Return the (X, Y) coordinate for the center point of the cell that contains the specified text.  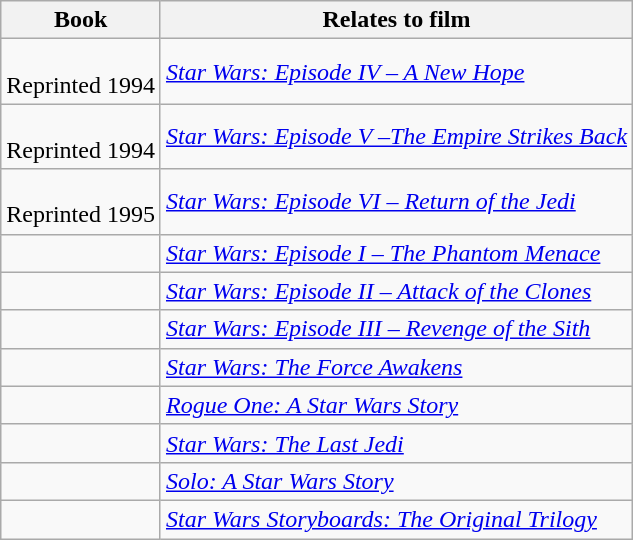
Reprinted 1995 (81, 202)
Star Wars: Episode III – Revenge of the Sith (396, 329)
Star Wars: Episode IV – A New Hope (396, 72)
Book (81, 20)
Star Wars: Episode VI – Return of the Jedi (396, 202)
Star Wars: Episode I – The Phantom Menace (396, 253)
Rogue One: A Star Wars Story (396, 405)
Solo: A Star Wars Story (396, 481)
Relates to film (396, 20)
Star Wars: Episode II – Attack of the Clones (396, 291)
Star Wars: The Last Jedi (396, 443)
Star Wars Storyboards: The Original Trilogy (396, 519)
Star Wars: Episode V –The Empire Strikes Back (396, 136)
Star Wars: The Force Awakens (396, 367)
